For the text-containing cell, return its midpoint in [x, y] coordinate format. 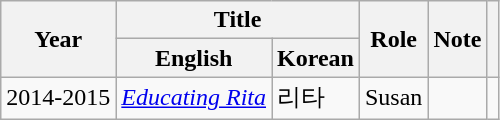
2014-2015 [58, 98]
Educating Rita [194, 98]
Role [393, 39]
Year [58, 39]
Susan [393, 98]
English [194, 58]
리타 [316, 98]
Korean [316, 58]
Note [458, 39]
Title [238, 20]
